Find where the given text appears and provide that cell's center as (X, Y) coordinate. 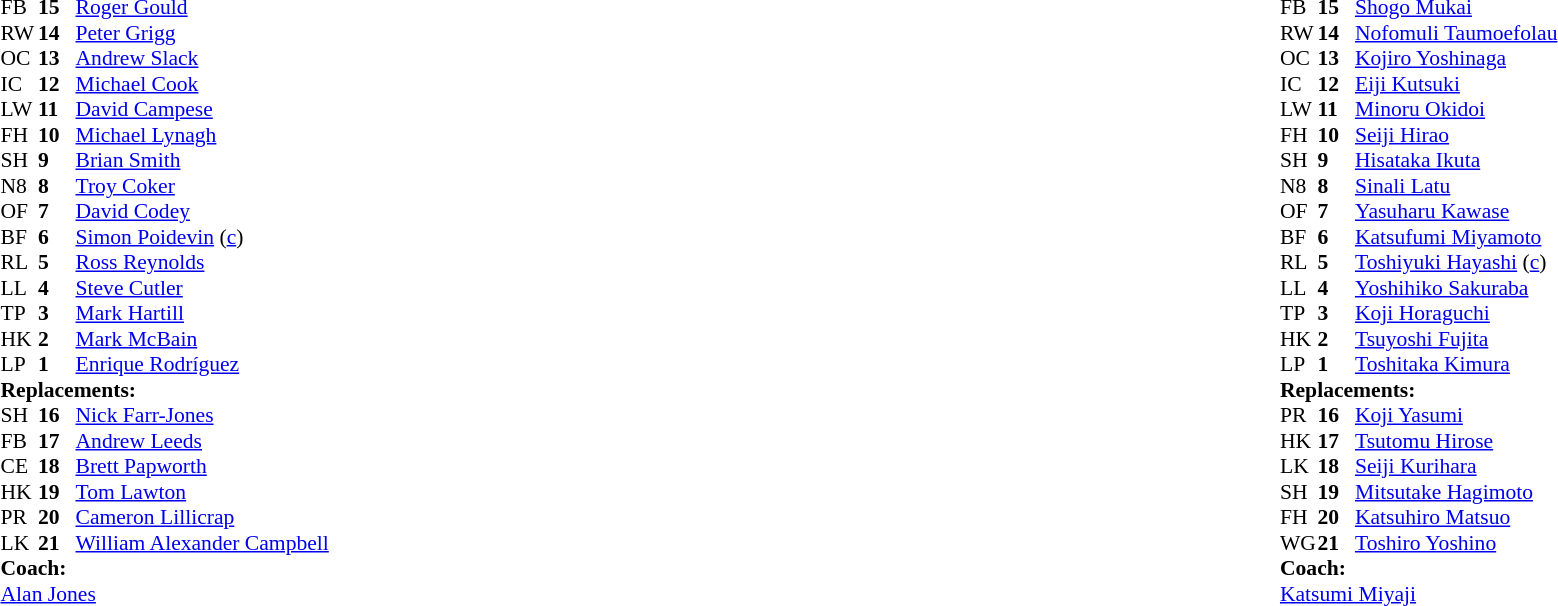
Koji Yasumi (1456, 415)
Seiji Kurihara (1456, 467)
Hisataka Ikuta (1456, 161)
Cameron Lillicrap (202, 517)
Enrique Rodríguez (202, 365)
Peter Grigg (202, 33)
Simon Poidevin (c) (202, 237)
CE (19, 467)
Michael Lynagh (202, 135)
WG (1299, 543)
Katsufumi Miyamoto (1456, 237)
Seiji Hirao (1456, 135)
David Campese (202, 109)
Troy Coker (202, 186)
Toshiyuki Hayashi (c) (1456, 263)
Brian Smith (202, 161)
Tom Lawton (202, 492)
Sinali Latu (1456, 186)
Toshitaka Kimura (1456, 365)
Kojiro Yoshinaga (1456, 59)
Koji Horaguchi (1456, 313)
Eiji Kutsuki (1456, 84)
Toshiro Yoshino (1456, 543)
Andrew Slack (202, 59)
David Codey (202, 211)
Yasuharu Kawase (1456, 211)
Michael Cook (202, 84)
William Alexander Campbell (202, 543)
Yoshihiko Sakuraba (1456, 288)
Andrew Leeds (202, 441)
FB (19, 441)
Mark Hartill (202, 313)
Brett Papworth (202, 467)
Mark McBain (202, 339)
Katsuhiro Matsuo (1456, 517)
Tsutomu Hirose (1456, 441)
Steve Cutler (202, 288)
Ross Reynolds (202, 263)
Tsuyoshi Fujita (1456, 339)
Minoru Okidoi (1456, 109)
Nick Farr-Jones (202, 415)
Mitsutake Hagimoto (1456, 492)
Nofomuli Taumoefolau (1456, 33)
